For the text-containing cell, return its midpoint in (x, y) coordinate format. 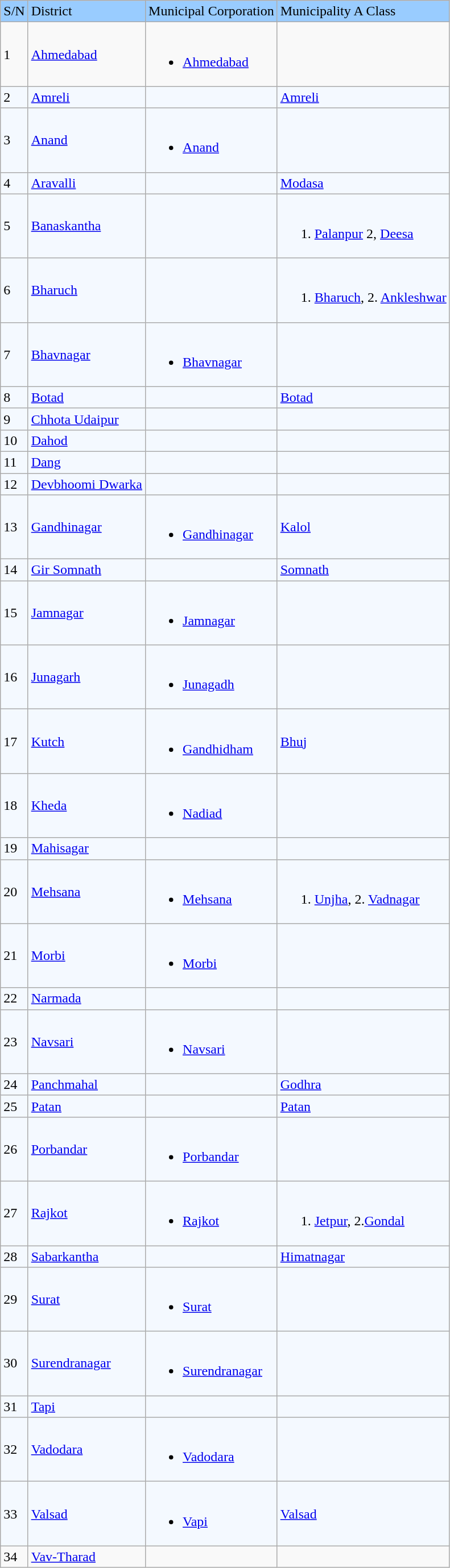
Bharuch, 2. Ankleshwar (363, 290)
12 (14, 484)
Dang (86, 462)
21 (14, 956)
23 (14, 1041)
19 (14, 849)
7 (14, 355)
Bhuj (363, 741)
2 (14, 97)
Palanpur 2, Deesa (363, 226)
1 (14, 55)
Gir Somnath (86, 570)
Narmada (86, 999)
Tapi (86, 1407)
27 (14, 1213)
34 (14, 1557)
29 (14, 1299)
Junagadh (212, 677)
33 (14, 1514)
Municipality A Class (363, 11)
22 (14, 999)
Himatnagar (363, 1257)
25 (14, 1106)
Gandhidham (212, 741)
Vav-Tharad (86, 1557)
15 (14, 613)
Unjha, 2. Vadnagar (363, 891)
Kalol (363, 527)
9 (14, 419)
Municipal Corporation (212, 11)
Vapi (212, 1514)
24 (14, 1084)
Mahisagar (86, 849)
4 (14, 183)
26 (14, 1149)
Chhota Udaipur (86, 419)
Modasa (363, 183)
8 (14, 397)
Devbhoomi Dwarka (86, 484)
3 (14, 140)
Kheda (86, 806)
14 (14, 570)
Panchmahal (86, 1084)
Sabarkantha (86, 1257)
Bharuch (86, 290)
31 (14, 1407)
32 (14, 1449)
Junagarh (86, 677)
Jetpur, 2.Gondal (363, 1213)
Godhra (363, 1084)
Nadiad (212, 806)
10 (14, 440)
18 (14, 806)
13 (14, 527)
Aravalli (86, 183)
16 (14, 677)
30 (14, 1364)
11 (14, 462)
Somnath (363, 570)
Banaskantha (86, 226)
Dahod (86, 440)
28 (14, 1257)
6 (14, 290)
District (86, 11)
17 (14, 741)
S/N (14, 11)
5 (14, 226)
20 (14, 891)
Kutch (86, 741)
